For the text-containing cell, return its midpoint in [x, y] coordinate format. 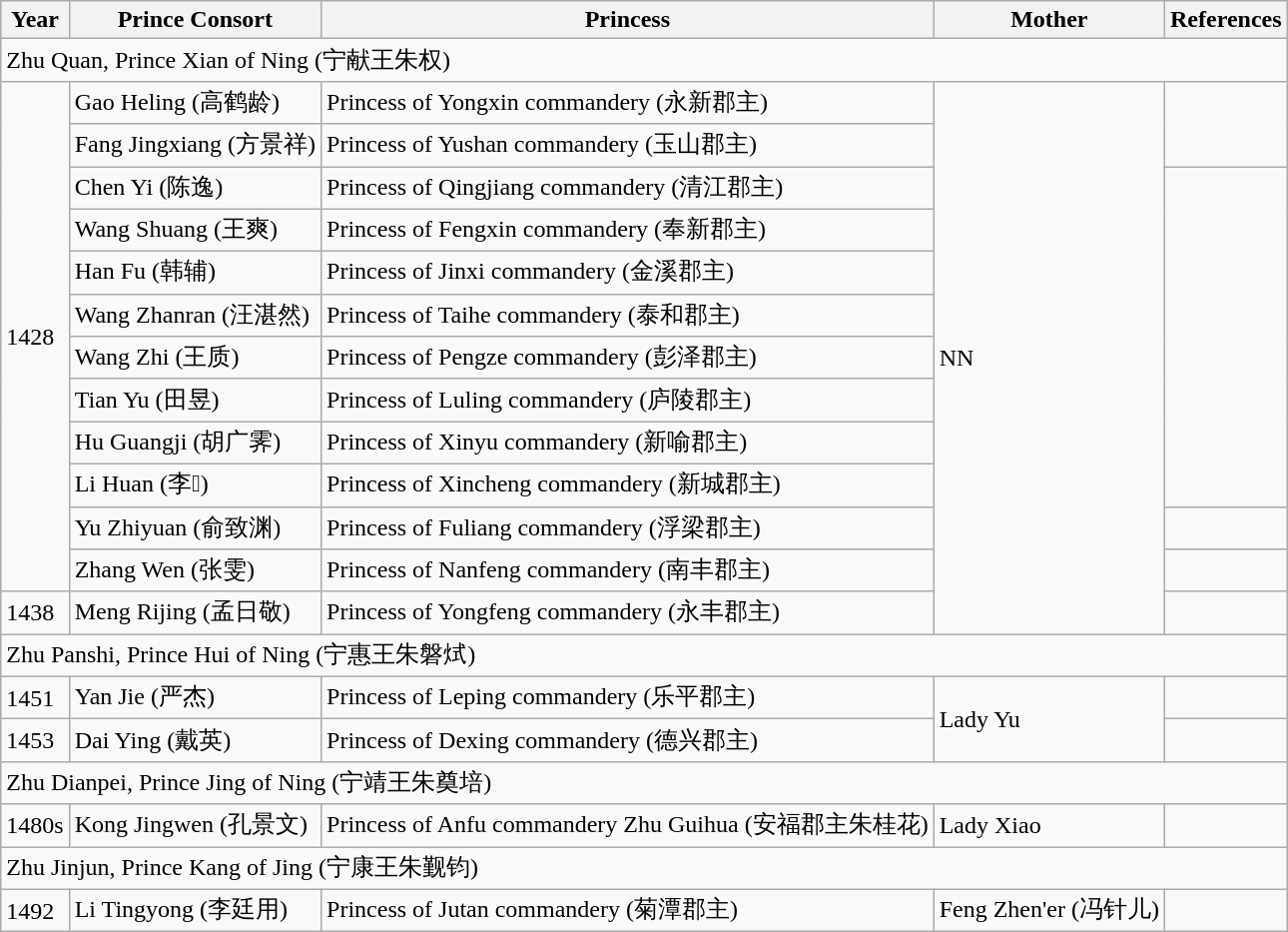
Wang Shuang (王爽) [195, 230]
Princess of Taihe commandery (泰和郡主) [628, 316]
Princess of Qingjiang commandery (清江郡主) [628, 188]
Feng Zhen'er (冯针儿) [1048, 911]
Wang Zhi (王质) [195, 358]
1451 [35, 697]
Zhu Jinjun, Prince Kang of Jing (宁康王朱觐钧) [644, 869]
Princess of Leping commandery (乐平郡主) [628, 697]
Yu Zhiyuan (俞致渊) [195, 527]
Chen Yi (陈逸) [195, 188]
1428 [35, 336]
Fang Jingxiang (方景祥) [195, 146]
NN [1048, 358]
Kong Jingwen (孔景文) [195, 825]
Princess of Anfu commandery Zhu Guihua (安福郡主朱桂花) [628, 825]
Princess of Fuliang commandery (浮梁郡主) [628, 527]
Princess of Xinyu commandery (新喻郡主) [628, 444]
Princess of Jutan commandery (菊潭郡主) [628, 911]
1492 [35, 911]
Prince Consort [195, 20]
Princess of Luling commandery (庐陵郡主) [628, 400]
Gao Heling (高鹤龄) [195, 102]
Princess of Yongfeng commandery (永丰郡主) [628, 613]
Han Fu (韩辅) [195, 274]
Dai Ying (戴英) [195, 741]
1438 [35, 613]
Year [35, 20]
Tian Yu (田昱) [195, 400]
Zhu Quan, Prince Xian of Ning (宁献王朱权) [644, 60]
Yan Jie (严杰) [195, 697]
Mother [1048, 20]
Princess of Xincheng commandery (新城郡主) [628, 485]
Hu Guangji (胡广霁) [195, 444]
Zhu Dianpei, Prince Jing of Ning (宁靖王朱奠培) [644, 783]
Princess [628, 20]
References [1226, 20]
Zhu Panshi, Prince Hui of Ning (宁惠王朱磐烒) [644, 655]
1480s [35, 825]
Princess of Fengxin commandery (奉新郡主) [628, 230]
Li Huan (李𤩽) [195, 485]
Princess of Yongxin commandery (永新郡主) [628, 102]
Li Tingyong (李廷用) [195, 911]
Wang Zhanran (汪湛然) [195, 316]
Zhang Wen (张雯) [195, 571]
Lady Xiao [1048, 825]
Princess of Pengze commandery (彭泽郡主) [628, 358]
Princess of Nanfeng commandery (南丰郡主) [628, 571]
Lady Yu [1048, 719]
Meng Rijing (孟日敬) [195, 613]
1453 [35, 741]
Princess of Jinxi commandery (金溪郡主) [628, 274]
Princess of Yushan commandery (玉山郡主) [628, 146]
Princess of Dexing commandery (德兴郡主) [628, 741]
